Determine the (x, y) coordinate at the center of the cell enclosing the given text.  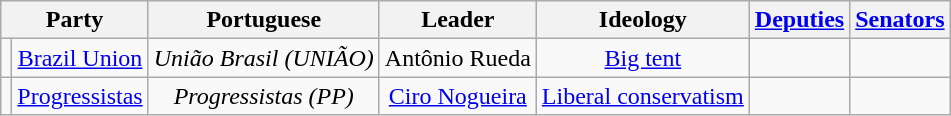
Progressistas (PP) (264, 96)
Portuguese (264, 20)
União Brasil (UNIÃO) (264, 58)
Ideology (642, 20)
Liberal conservatism (642, 96)
Antônio Rueda (458, 58)
Party (74, 20)
Leader (458, 20)
Ciro Nogueira (458, 96)
Big tent (642, 58)
Senators (900, 20)
Deputies (799, 20)
Brazil Union (80, 58)
Progressistas (80, 96)
